Locate the cell with the specified text and output its [X, Y] center coordinate. 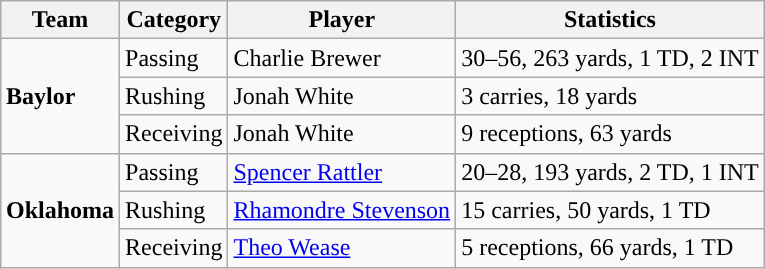
Spencer Rattler [342, 172]
Theo Wease [342, 248]
Charlie Brewer [342, 58]
9 receptions, 63 yards [610, 134]
Oklahoma [60, 210]
Rhamondre Stevenson [342, 210]
3 carries, 18 yards [610, 96]
Player [342, 20]
15 carries, 50 yards, 1 TD [610, 210]
Category [174, 20]
Statistics [610, 20]
30–56, 263 yards, 1 TD, 2 INT [610, 58]
5 receptions, 66 yards, 1 TD [610, 248]
Baylor [60, 96]
Team [60, 20]
20–28, 193 yards, 2 TD, 1 INT [610, 172]
